Capture the cell that displays the provided text and extract its (X, Y) central coordinate. 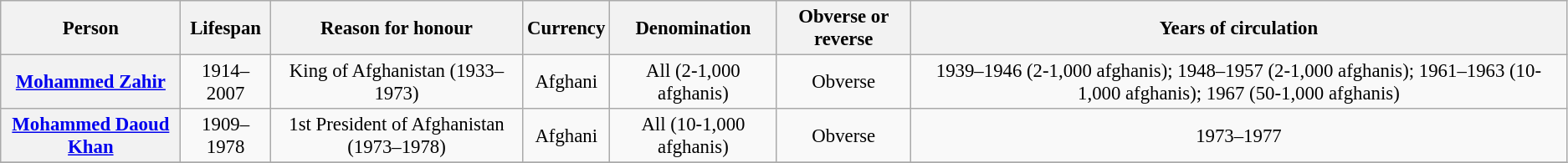
Currency (566, 28)
Denomination (694, 28)
Reason for honour (397, 28)
1st President of Afghanistan (1973–1978) (397, 135)
Mohammed Daoud Khan (90, 135)
Lifespan (226, 28)
1914–2007 (226, 82)
King of Afghanistan (1933–1973) (397, 82)
Mohammed Zahir (90, 82)
Years of circulation (1238, 28)
All (10-1,000 afghanis) (694, 135)
1939–1946 (2-1,000 afghanis); 1948–1957 (2-1,000 afghanis); 1961–1963 (10-1,000 afghanis); 1967 (50-1,000 afghanis) (1238, 82)
Person (90, 28)
Obverse or reverse (843, 28)
1909–1978 (226, 135)
1973–1977 (1238, 135)
All (2-1,000 afghanis) (694, 82)
